Return the (X, Y) coordinate for the center point of the cell that contains the specified text.  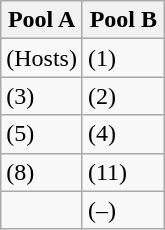
(3) (42, 96)
(1) (123, 58)
(–) (123, 210)
Pool A (42, 20)
(8) (42, 172)
(2) (123, 96)
(5) (42, 134)
(Hosts) (42, 58)
(11) (123, 172)
(4) (123, 134)
Pool B (123, 20)
